Identify which cell holds the provided text, then report its [x, y] central coordinate. 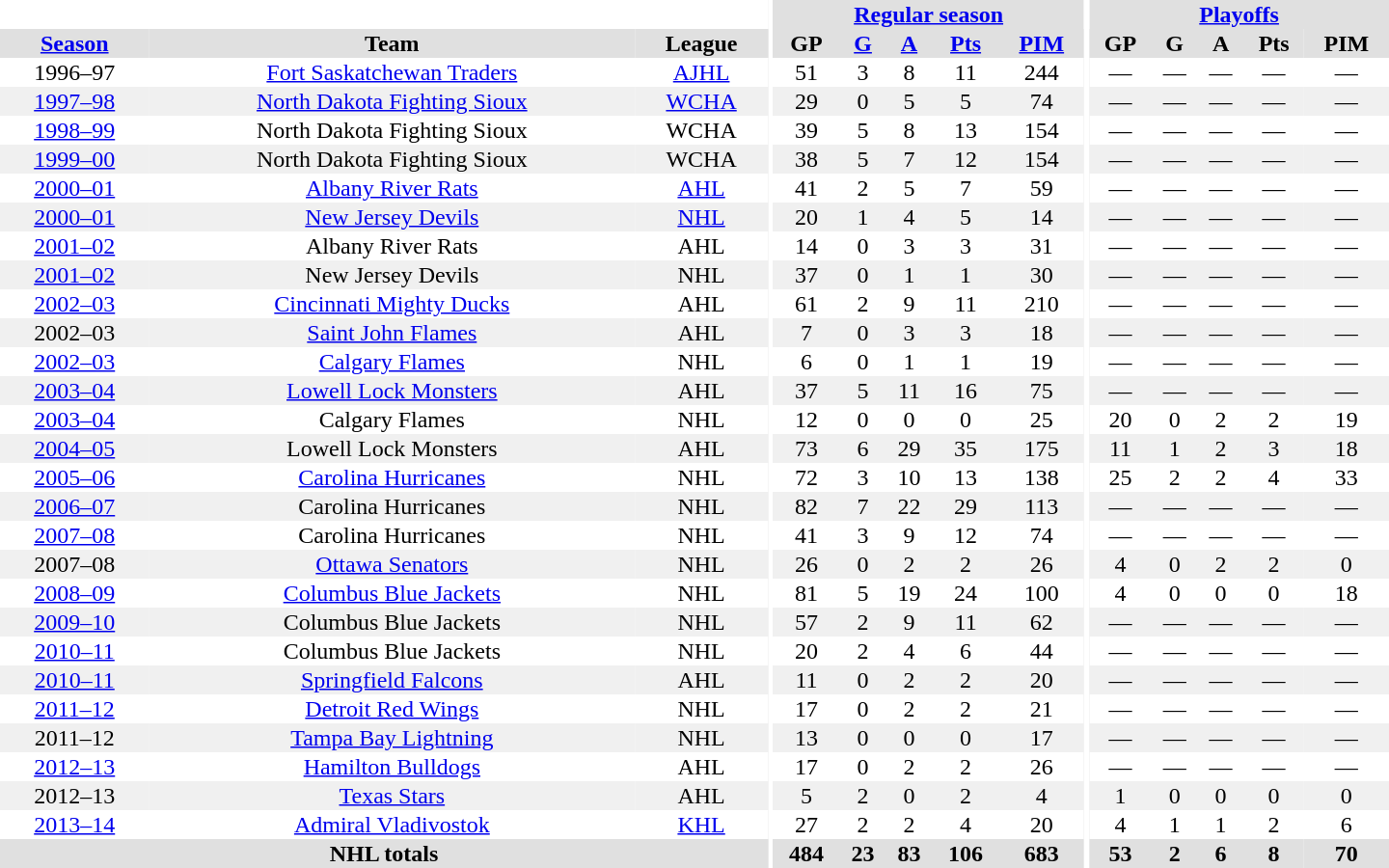
70 [1347, 854]
81 [806, 593]
1997–98 [74, 101]
2005–06 [74, 477]
Cincinnati Mighty Ducks [392, 304]
33 [1347, 477]
27 [806, 825]
Saint John Flames [392, 333]
16 [965, 391]
2006–07 [74, 506]
1996–97 [74, 72]
484 [806, 854]
Playoffs [1239, 14]
113 [1042, 506]
Team [392, 43]
138 [1042, 477]
Ottawa Senators [392, 564]
82 [806, 506]
38 [806, 159]
2008–09 [74, 593]
39 [806, 130]
44 [1042, 651]
21 [1042, 709]
Texas Stars [392, 796]
244 [1042, 72]
59 [1042, 188]
30 [1042, 275]
100 [1042, 593]
23 [863, 854]
53 [1120, 854]
1998–99 [74, 130]
KHL [701, 825]
NHL totals [384, 854]
Fort Saskatchewan Traders [392, 72]
175 [1042, 448]
Season [74, 43]
Hamilton Bulldogs [392, 767]
22 [910, 506]
35 [965, 448]
210 [1042, 304]
League [701, 43]
683 [1042, 854]
57 [806, 622]
61 [806, 304]
31 [1042, 246]
10 [910, 477]
1999–00 [74, 159]
51 [806, 72]
Regular season [928, 14]
2004–05 [74, 448]
62 [1042, 622]
Tampa Bay Lightning [392, 738]
Springfield Falcons [392, 680]
75 [1042, 391]
Admiral Vladivostok [392, 825]
2009–10 [74, 622]
AJHL [701, 72]
24 [965, 593]
106 [965, 854]
72 [806, 477]
2013–14 [74, 825]
83 [910, 854]
Detroit Red Wings [392, 709]
73 [806, 448]
